Capture the cell that displays the provided text and extract its (x, y) central coordinate. 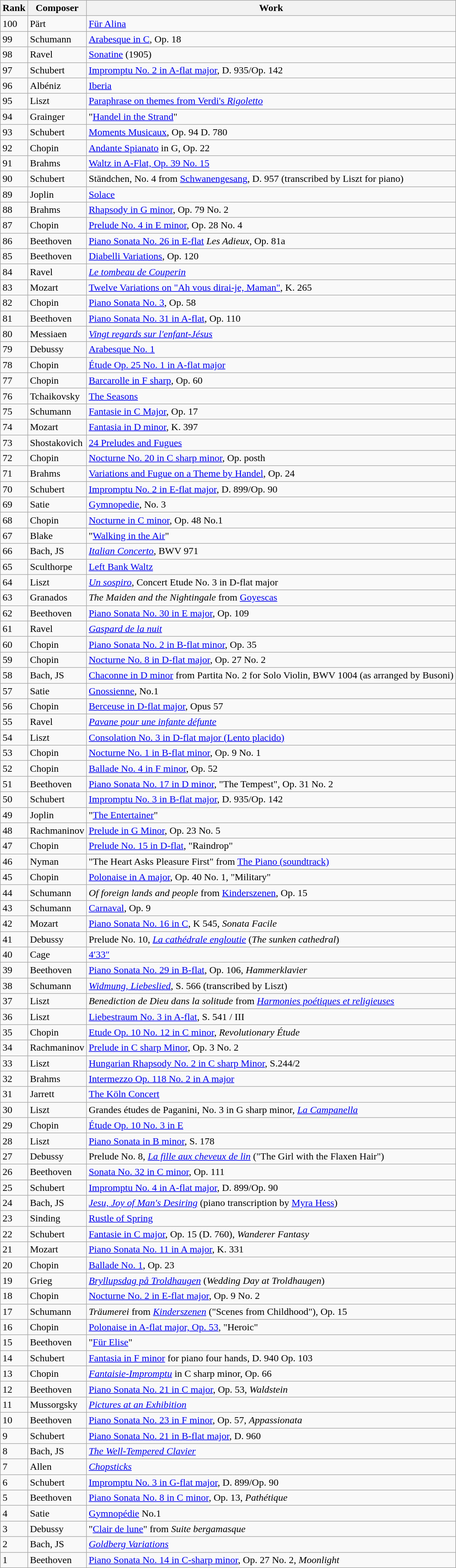
59 (14, 660)
89 (14, 194)
53 (14, 753)
Blake (57, 536)
35 (14, 1032)
Intermezzo Op. 118 No. 2 in A major (271, 1079)
Iberia (271, 86)
38 (14, 986)
78 (14, 365)
"Handel in the Strand" (271, 117)
Left Bank Waltz (271, 567)
63 (14, 598)
Prelude No. 15 in D-flat, "Raindrop" (271, 846)
Nocturne No. 8 in D-flat major, Op. 27 No. 2 (271, 660)
Nocturne in C minor, Op. 48 No.1 (271, 520)
The Seasons (271, 396)
Piano Sonata No. 23 in F minor, Op. 57, Appassionata (271, 1420)
4′33″ (271, 955)
Cage (57, 955)
95 (14, 101)
18 (14, 1296)
85 (14, 256)
34 (14, 1048)
54 (14, 738)
Allen (57, 1467)
Benediction de Dieu dans la solitude from Harmonies poétiques et religieuses (271, 1001)
1 (14, 1560)
Of foreign lands and people from Kinderszenen, Op. 15 (271, 892)
3 (14, 1529)
Piano Sonata No. 21 in C major, Op. 53, Waldstein (271, 1389)
4 (14, 1513)
39 (14, 970)
Impromptu No. 4 in A-flat major, D. 899/Op. 90 (271, 1188)
Nocturne No. 1 in B-flat minor, Op. 9 No. 1 (271, 753)
61 (14, 629)
66 (14, 551)
8 (14, 1451)
83 (14, 287)
27 (14, 1156)
The Well-Tempered Clavier (271, 1451)
44 (14, 892)
Grieg (57, 1281)
Prelude No. 10, La cathédrale engloutie (The sunken cathedral) (271, 939)
33 (14, 1063)
26 (14, 1172)
Moments Musicaux, Op. 94 D. 780 (271, 132)
87 (14, 225)
Goldberg Variations (271, 1544)
Gymnopédie No.1 (271, 1513)
Mussorgsky (57, 1405)
Pictures at an Exhibition (271, 1405)
Albéniz (57, 86)
71 (14, 474)
17 (14, 1312)
Barcarolle in F sharp, Op. 60 (271, 380)
Diabelli Variations, Op. 120 (271, 256)
Piano Sonata No. 16 in C, K 545, Sonata Facile (271, 923)
79 (14, 349)
Arabesque in C, Op. 18 (271, 39)
24 (14, 1203)
82 (14, 303)
Gymnopedie, No. 3 (271, 505)
"The Heart Asks Pleasure First" from The Piano (soundtrack) (271, 861)
Impromptu No. 3 in G-flat major, D. 899/Op. 90 (271, 1482)
Fantaisie-Impromptu in C sharp minor, Op. 66 (271, 1374)
Andante Spianato in G, Op. 22 (271, 148)
"Für Elise" (271, 1343)
80 (14, 334)
Pärt (57, 24)
41 (14, 939)
88 (14, 210)
Sculthorpe (57, 567)
50 (14, 799)
Piano Sonata No. 26 in E-flat Les Adieux, Op. 81a (271, 241)
Polonaise in A-flat major, Op. 53, "Heroic" (271, 1327)
Pavane pour une infante défunte (271, 722)
Piano Sonata No. 29 in B-flat, Op. 106, Hammerklavier (271, 970)
77 (14, 380)
73 (14, 442)
19 (14, 1281)
Impromptu No. 2 in E-flat major, D. 899/Op. 90 (271, 489)
68 (14, 520)
The Maiden and the Nightingale from Goyescas (271, 598)
45 (14, 877)
74 (14, 427)
Grandes études de Paganini, No. 3 in G sharp minor, La Campanella (271, 1110)
Vingt regards sur l'enfant-Jésus (271, 334)
21 (14, 1250)
Chaconne in D minor from Partita No. 2 for Solo Violin, BWV 1004 (as arranged by Busoni) (271, 675)
90 (14, 179)
Sinding (57, 1219)
Fantasia in D minor, K. 397 (271, 427)
30 (14, 1110)
84 (14, 272)
49 (14, 815)
Nocturne No. 2 in E-flat major, Op. 9 No. 2 (271, 1296)
Piano Sonata No. 30 in E major, Op. 109 (271, 613)
Carnaval, Op. 9 (271, 908)
Widmung, Liebeslied, S. 566 (transcribed by Liszt) (271, 986)
Consolation No. 3 in D-flat major (Lento placido) (271, 738)
92 (14, 148)
52 (14, 769)
Waltz in A-Flat, Op. 39 No. 15 (271, 163)
Prelude in G Minor, Op. 23 No. 5 (271, 830)
Rustle of Spring (271, 1219)
Berceuse in D-flat major, Opus 57 (271, 707)
14 (14, 1358)
48 (14, 830)
Jarrett (57, 1094)
65 (14, 567)
Messiaen (57, 334)
93 (14, 132)
46 (14, 861)
Liebestraum No. 3 in A-flat, S. 541 / III (271, 1017)
Nocturne No. 20 in C sharp minor, Op. posth (271, 458)
Shostakovich (57, 442)
Italian Concerto, BWV 971 (271, 551)
57 (14, 691)
20 (14, 1265)
Piano Sonata No. 8 in C minor, Op. 13, Pathétique (271, 1498)
Prelude in C sharp Minor, Op. 3 No. 2 (271, 1048)
Piano Sonata No. 11 in A major, K. 331 (271, 1250)
Le tombeau de Couperin (271, 272)
Rhapsody in G minor, Op. 79 No. 2 (271, 210)
25 (14, 1188)
29 (14, 1125)
Sonata No. 32 in C minor, Op. 111 (271, 1172)
99 (14, 39)
31 (14, 1094)
43 (14, 908)
Chopsticks (271, 1467)
13 (14, 1374)
Impromptu No. 3 in B-flat major, D. 935/Op. 142 (271, 799)
70 (14, 489)
32 (14, 1079)
23 (14, 1219)
7 (14, 1467)
36 (14, 1017)
Bryllupsdag på Troldhaugen (Wedding Day at Troldhaugen) (271, 1281)
Nyman (57, 861)
94 (14, 117)
Ständchen, No. 4 from Schwanengesang, D. 957 (transcribed by Liszt for piano) (271, 179)
Piano Sonata No. 17 in D minor, "The Tempest", Op. 31 No. 2 (271, 784)
Étude Op. 25 No. 1 in A-flat major (271, 365)
15 (14, 1343)
"Walking in the Air" (271, 536)
Prelude No. 4 in E minor, Op. 28 No. 4 (271, 225)
69 (14, 505)
Ballade No. 1, Op. 23 (271, 1265)
28 (14, 1141)
Impromptu No. 2 in A-flat major, D. 935/Op. 142 (271, 70)
47 (14, 846)
55 (14, 722)
Sonatine (1905) (271, 55)
Work (271, 8)
Solace (271, 194)
Gnossienne, No.1 (271, 691)
86 (14, 241)
Granados (57, 598)
Träumerei from Kinderszenen ("Scenes from Childhood"), Op. 15 (271, 1312)
98 (14, 55)
Rank (14, 8)
Fantasia in F minor for piano four hands, D. 940 Op. 103 (271, 1358)
Grainger (57, 117)
60 (14, 644)
75 (14, 411)
Twelve Variations on "Ah vous dirai-je, Maman", K. 265 (271, 287)
42 (14, 923)
Gaspard de la nuit (271, 629)
Fantasie in C major, Op. 15 (D. 760), Wanderer Fantasy (271, 1234)
Arabesque No. 1 (271, 349)
Piano Sonata No. 31 in A-flat, Op. 110 (271, 318)
Hungarian Rhapsody No. 2 in C sharp Minor, S.244/2 (271, 1063)
67 (14, 536)
Piano Sonata No. 3, Op. 58 (271, 303)
100 (14, 24)
"The Entertainer" (271, 815)
58 (14, 675)
62 (14, 613)
2 (14, 1544)
Ballade No. 4 in F minor, Op. 52 (271, 769)
10 (14, 1420)
Für Alina (271, 24)
Un sospiro, Concert Etude No. 3 in D-flat major (271, 582)
81 (14, 318)
Piano Sonata No. 21 in B-flat major, D. 960 (271, 1435)
24 Preludes and Fugues (271, 442)
Variations and Fugue on a Theme by Handel, Op. 24 (271, 474)
12 (14, 1389)
Piano Sonata in B minor, S. 178 (271, 1141)
11 (14, 1405)
Fantasie in C Major, Op. 17 (271, 411)
Tchaikovsky (57, 396)
Paraphrase on themes from Verdi's Rigoletto (271, 101)
97 (14, 70)
64 (14, 582)
16 (14, 1327)
"Clair de lune" from Suite bergamasque (271, 1529)
76 (14, 396)
56 (14, 707)
51 (14, 784)
Polonaise in A major, Op. 40 No. 1, "Military" (271, 877)
5 (14, 1498)
Composer (57, 8)
22 (14, 1234)
Prelude No. 8, La fille aux cheveux de lin ("The Girl with the Flaxen Hair") (271, 1156)
Etude Op. 10 No. 12 in C minor, Revolutionary Étude (271, 1032)
40 (14, 955)
9 (14, 1435)
37 (14, 1001)
Piano Sonata No. 14 in C-sharp minor, Op. 27 No. 2, Moonlight (271, 1560)
Étude Op. 10 No. 3 in E (271, 1125)
Piano Sonata No. 2 in B-flat minor, Op. 35 (271, 644)
Jesu, Joy of Man's Desiring (piano transcription by Myra Hess) (271, 1203)
The Köln Concert (271, 1094)
91 (14, 163)
6 (14, 1482)
96 (14, 86)
72 (14, 458)
